Return (x, y) of the center of cell containing provided text 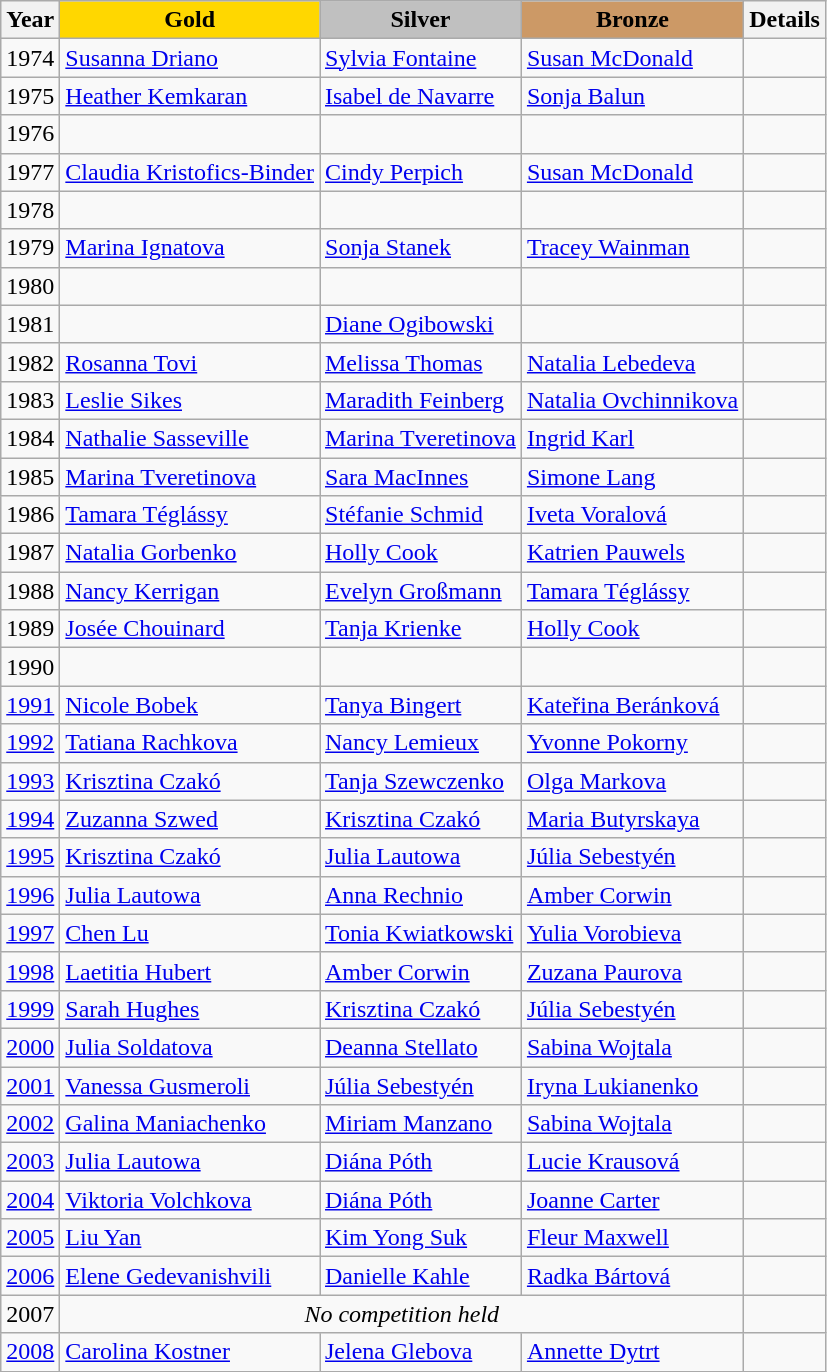
Marina Ignatova (190, 248)
Josée Chouinard (190, 629)
Zuzanna Szwed (190, 819)
Joanne Carter (632, 1200)
Maradith Feinberg (421, 400)
1976 (30, 134)
Iryna Lukianenko (632, 1085)
Tanja Szewczenko (421, 781)
Iveta Voralová (632, 515)
Diane Ogibowski (421, 324)
Nancy Lemieux (421, 743)
2006 (30, 1276)
Stéfanie Schmid (421, 515)
Zuzana Paurova (632, 971)
1974 (30, 58)
Tanja Krienke (421, 629)
1992 (30, 743)
Isabel de Navarre (421, 96)
1995 (30, 857)
1990 (30, 667)
Sonja Stanek (421, 248)
Sarah Hughes (190, 1009)
Tonia Kwiatkowski (421, 933)
2005 (30, 1238)
Nancy Kerrigan (190, 591)
Ingrid Karl (632, 438)
Yvonne Pokorny (632, 743)
1993 (30, 781)
Fleur Maxwell (632, 1238)
Nicole Bobek (190, 705)
Simone Lang (632, 477)
Vanessa Gusmeroli (190, 1085)
1991 (30, 705)
Nathalie Sasseville (190, 438)
Tracey Wainman (632, 248)
1982 (30, 362)
Deanna Stellato (421, 1047)
Susanna Driano (190, 58)
1999 (30, 1009)
Tatiana Rachkova (190, 743)
Anna Rechnio (421, 895)
1979 (30, 248)
Sonja Balun (632, 96)
Viktoria Volchkova (190, 1200)
1983 (30, 400)
Sylvia Fontaine (421, 58)
Silver (421, 20)
Maria Butyrskaya (632, 819)
1997 (30, 933)
Annette Dytrt (632, 1352)
Carolina Kostner (190, 1352)
Tanya Bingert (421, 705)
Kim Yong Suk (421, 1238)
2007 (30, 1314)
Sara MacInnes (421, 477)
1977 (30, 172)
Chen Lu (190, 933)
No competition held (402, 1314)
2001 (30, 1085)
Evelyn Großmann (421, 591)
1980 (30, 286)
Details (785, 20)
Olga Markova (632, 781)
1985 (30, 477)
2000 (30, 1047)
1984 (30, 438)
Year (30, 20)
1998 (30, 971)
Liu Yan (190, 1238)
1996 (30, 895)
Katrien Pauwels (632, 553)
2003 (30, 1162)
Rosanna Tovi (190, 362)
Yulia Vorobieva (632, 933)
Galina Maniachenko (190, 1124)
1989 (30, 629)
2008 (30, 1352)
Natalia Ovchinnikova (632, 400)
1994 (30, 819)
Radka Bártová (632, 1276)
1986 (30, 515)
Elene Gedevanishvili (190, 1276)
2004 (30, 1200)
Leslie Sikes (190, 400)
Claudia Kristofics-Binder (190, 172)
Julia Soldatova (190, 1047)
1988 (30, 591)
1975 (30, 96)
2002 (30, 1124)
1981 (30, 324)
Lucie Krausová (632, 1162)
Danielle Kahle (421, 1276)
Bronze (632, 20)
Natalia Gorbenko (190, 553)
1978 (30, 210)
Cindy Perpich (421, 172)
Miriam Manzano (421, 1124)
Melissa Thomas (421, 362)
Gold (190, 20)
Laetitia Hubert (190, 971)
Heather Kemkaran (190, 96)
Jelena Glebova (421, 1352)
Natalia Lebedeva (632, 362)
1987 (30, 553)
Kateřina Beránková (632, 705)
